Identify which cell holds the provided text, then report its (X, Y) central coordinate. 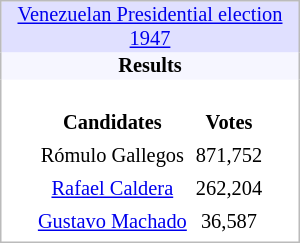
262,204 (228, 188)
36,587 (228, 222)
Rómulo Gallegos (112, 156)
Votes (228, 122)
Results (150, 66)
Gustavo Machado (112, 222)
Candidates (112, 122)
871,752 (228, 156)
Venezuelan Presidential election 1947 (150, 27)
Rafael Caldera (112, 188)
Candidates Votes Rómulo Gallegos 871,752 Rafael Caldera 262,204 Gustavo Machado 36,587 (150, 162)
